Determine the [x, y] coordinate at the center of the cell enclosing the given text.  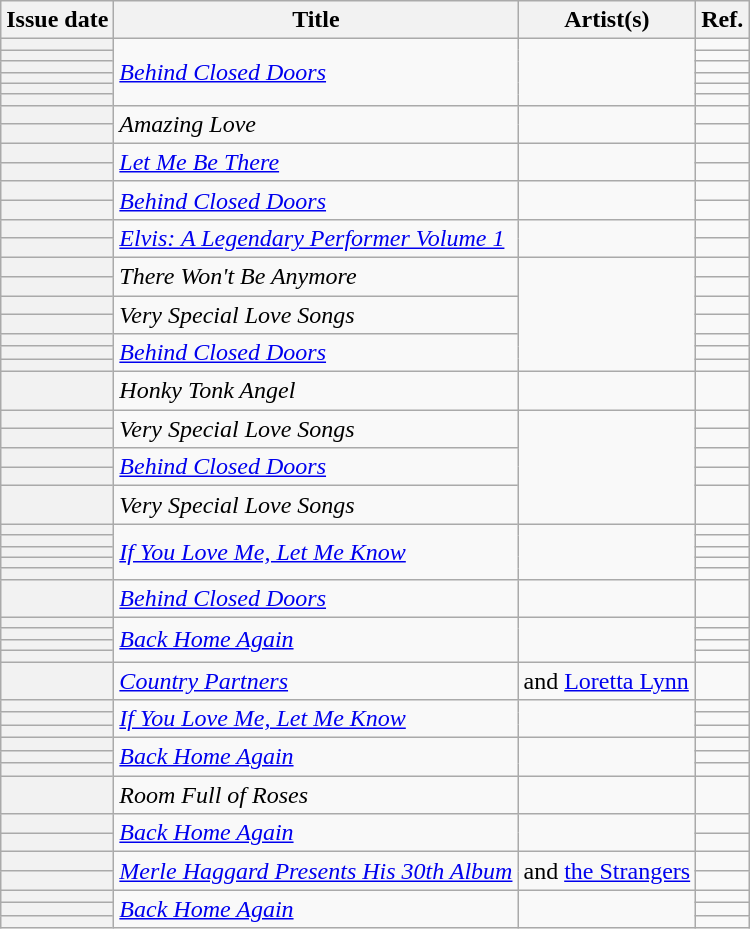
and Loretta Lynn [607, 681]
Artist(s) [607, 20]
Title [316, 20]
There Won't Be Anymore [316, 276]
Issue date [58, 20]
Country Partners [316, 681]
Honky Tonk Angel [316, 391]
Merle Haggard Presents His 30th Album [316, 871]
Room Full of Roses [316, 795]
and the Strangers [607, 871]
Ref. [722, 20]
Let Me Be There [316, 162]
Elvis: A Legendary Performer Volume 1 [316, 238]
Amazing Love [316, 124]
